Provide the [x, y] coordinate of the cell's center where the given text is located.  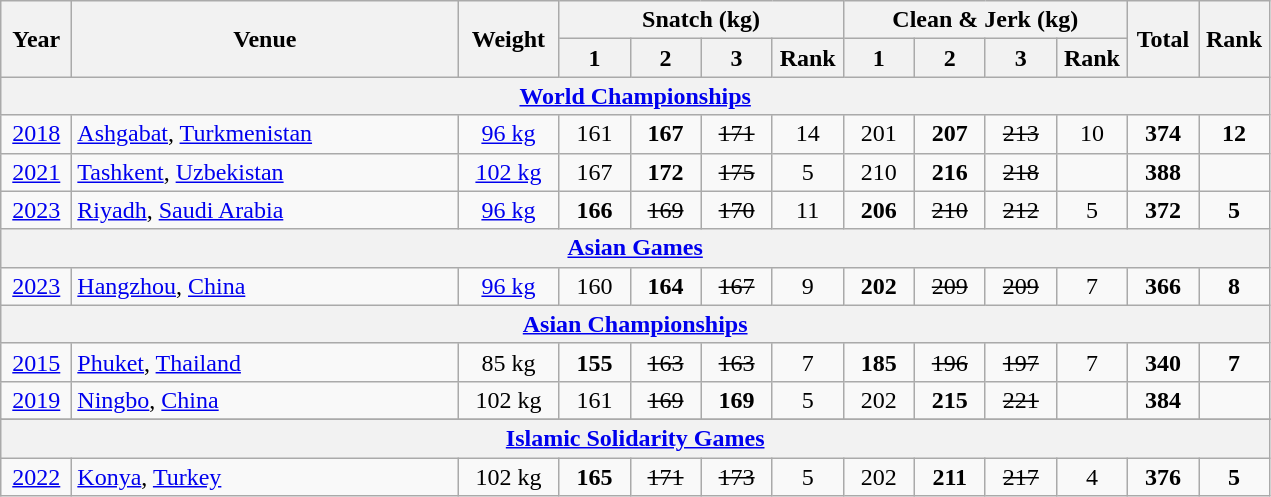
World Championships [636, 96]
85 kg [508, 362]
4 [1092, 477]
Ashgabat, Turkmenistan [265, 134]
164 [666, 286]
216 [950, 172]
Asian Games [636, 248]
376 [1162, 477]
372 [1162, 210]
196 [950, 362]
165 [594, 477]
9 [808, 286]
2021 [36, 172]
206 [878, 210]
Snatch (kg) [701, 20]
340 [1162, 362]
366 [1162, 286]
207 [950, 134]
2015 [36, 362]
166 [594, 210]
8 [1234, 286]
Venue [265, 39]
218 [1020, 172]
Tashkent, Uzbekistan [265, 172]
175 [736, 172]
Ningbo, China [265, 400]
185 [878, 362]
155 [594, 362]
173 [736, 477]
2019 [36, 400]
221 [1020, 400]
Hangzhou, China [265, 286]
201 [878, 134]
172 [666, 172]
12 [1234, 134]
Total [1162, 39]
160 [594, 286]
Islamic Solidarity Games [636, 438]
10 [1092, 134]
Phuket, Thailand [265, 362]
Year [36, 39]
211 [950, 477]
212 [1020, 210]
2022 [36, 477]
388 [1162, 172]
217 [1020, 477]
170 [736, 210]
Konya, Turkey [265, 477]
14 [808, 134]
Clean & Jerk (kg) [985, 20]
197 [1020, 362]
384 [1162, 400]
Weight [508, 39]
Asian Championships [636, 324]
11 [808, 210]
2018 [36, 134]
374 [1162, 134]
Riyadh, Saudi Arabia [265, 210]
215 [950, 400]
213 [1020, 134]
